For the text-containing cell, return its midpoint in (X, Y) coordinate format. 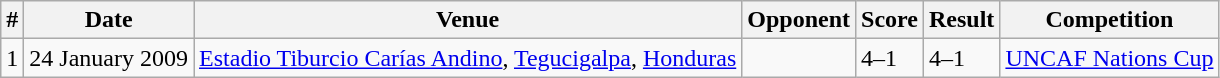
Score (890, 20)
Opponent (799, 20)
Result (961, 20)
Venue (468, 20)
Estadio Tiburcio Carías Andino, Tegucigalpa, Honduras (468, 58)
Date (109, 20)
Competition (1110, 20)
24 January 2009 (109, 58)
UNCAF Nations Cup (1110, 58)
1 (12, 58)
# (12, 20)
